Identify which cell holds the provided text, then report its (x, y) central coordinate. 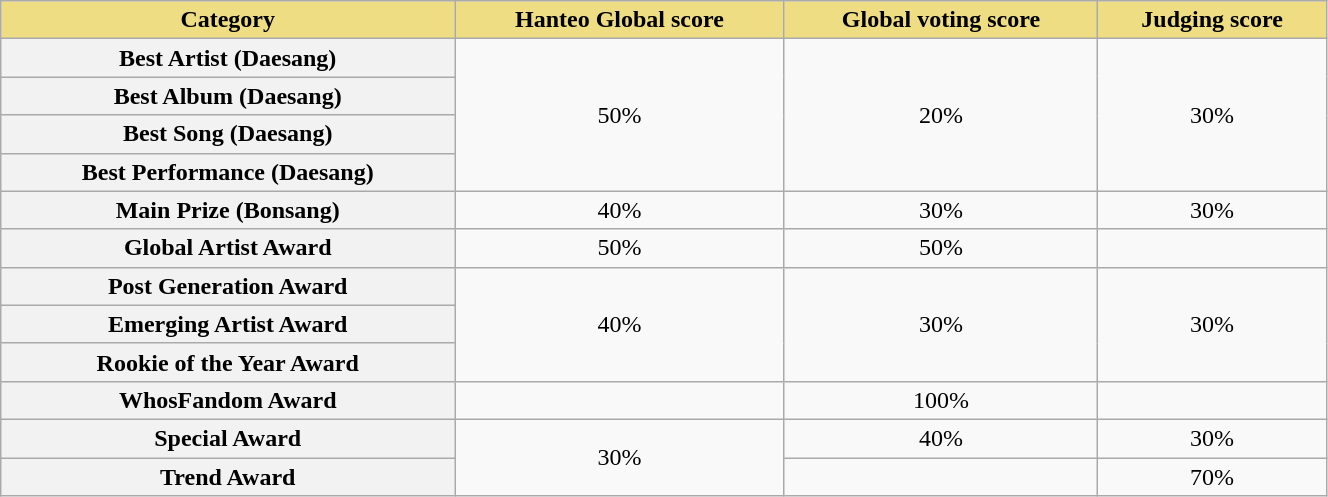
Best Artist (Daesang) (228, 58)
Main Prize (Bonsang) (228, 210)
100% (941, 400)
Category (228, 20)
Best Song (Daesang) (228, 134)
Global Artist Award (228, 248)
Judging score (1212, 20)
20% (941, 115)
Emerging Artist Award (228, 324)
Post Generation Award (228, 286)
70% (1212, 477)
Special Award (228, 438)
WhosFandom Award (228, 400)
Best Album (Daesang) (228, 96)
Best Performance (Daesang) (228, 172)
Trend Award (228, 477)
Hanteo Global score (620, 20)
Global voting score (941, 20)
Rookie of the Year Award (228, 362)
